Detect which cell encompasses the target text, then output its [X, Y] center coordinate. 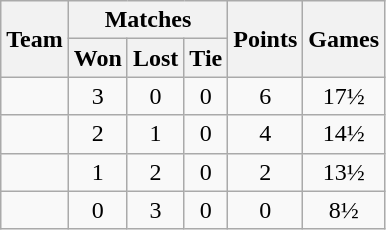
6 [266, 96]
Lost [155, 58]
Won [98, 58]
Games [344, 39]
Team [35, 39]
Tie [206, 58]
13½ [344, 172]
8½ [344, 210]
17½ [344, 96]
4 [266, 134]
Points [266, 39]
14½ [344, 134]
Matches [148, 20]
